From the cell containing the given text, extract its center point as [x, y] coordinate. 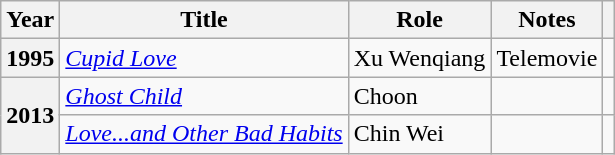
Xu Wenqiang [420, 58]
Year [30, 20]
Role [420, 20]
1995 [30, 58]
Chin Wei [420, 134]
Title [204, 20]
Love...and Other Bad Habits [204, 134]
2013 [30, 115]
Notes [547, 20]
Choon [420, 96]
Ghost Child [204, 96]
Telemovie [547, 58]
Cupid Love [204, 58]
